Provide the [X, Y] coordinate of the cell's center where the given text is located.  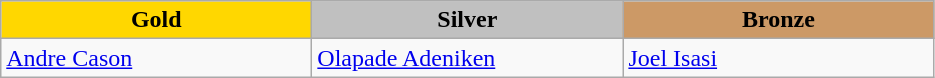
Andre Cason [156, 58]
Gold [156, 20]
Silver [468, 20]
Joel Isasi [778, 58]
Olapade Adeniken [468, 58]
Bronze [778, 20]
